Search for the cell housing the specified text and yield its (x, y) center coordinate. 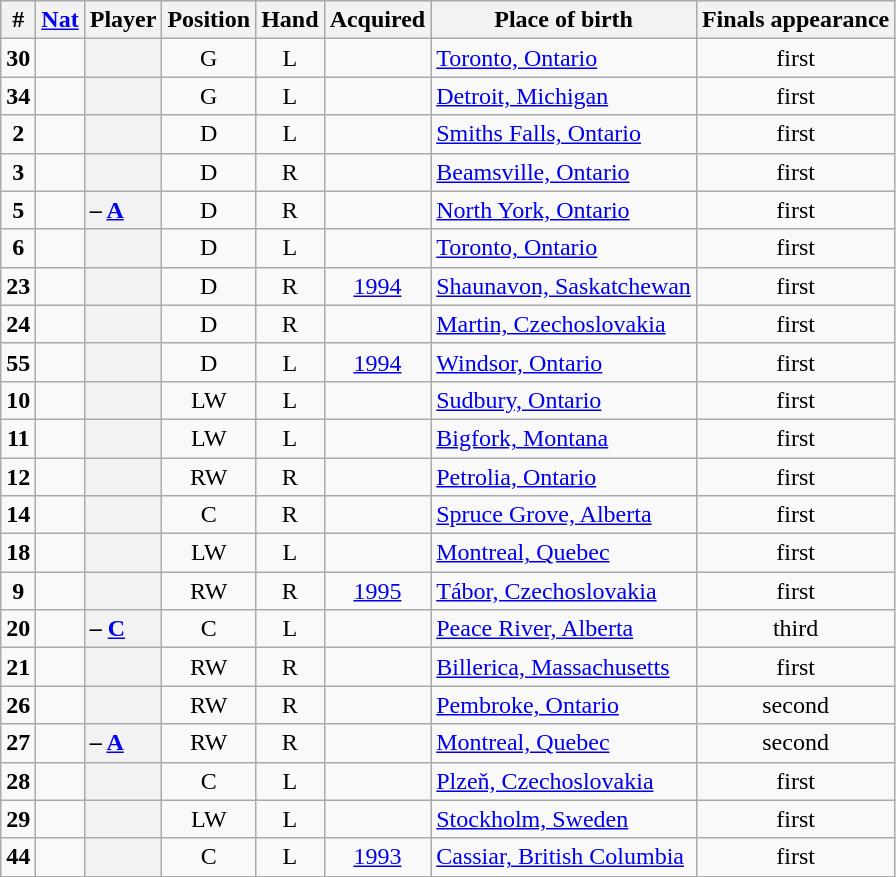
12 (18, 477)
10 (18, 400)
6 (18, 248)
5 (18, 210)
1995 (378, 591)
26 (18, 705)
Finals appearance (795, 20)
Petrolia, Ontario (564, 477)
9 (18, 591)
– C (123, 629)
28 (18, 781)
24 (18, 324)
Player (123, 20)
North York, Ontario (564, 210)
34 (18, 96)
2 (18, 134)
# (18, 20)
Beamsville, Ontario (564, 172)
Billerica, Massachusetts (564, 667)
27 (18, 743)
Nat (60, 20)
1993 (378, 857)
Sudbury, Ontario (564, 400)
23 (18, 286)
third (795, 629)
Cassiar, British Columbia (564, 857)
Pembroke, Ontario (564, 705)
29 (18, 819)
Peace River, Alberta (564, 629)
Hand (290, 20)
Shaunavon, Saskatchewan (564, 286)
Spruce Grove, Alberta (564, 515)
Plzeň, Czechoslovakia (564, 781)
Smiths Falls, Ontario (564, 134)
Acquired (378, 20)
Windsor, Ontario (564, 362)
Bigfork, Montana (564, 438)
Tábor, Czechoslovakia (564, 591)
11 (18, 438)
Detroit, Michigan (564, 96)
Place of birth (564, 20)
Position (209, 20)
21 (18, 667)
55 (18, 362)
Martin, Czechoslovakia (564, 324)
20 (18, 629)
30 (18, 58)
44 (18, 857)
Stockholm, Sweden (564, 819)
3 (18, 172)
14 (18, 515)
18 (18, 553)
